Find where the given text appears and provide that cell's center as (x, y) coordinate. 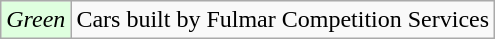
Green (36, 20)
Cars built by Fulmar Competition Services (283, 20)
